Provide the [X, Y] coordinate of the cell's center where the given text is located.  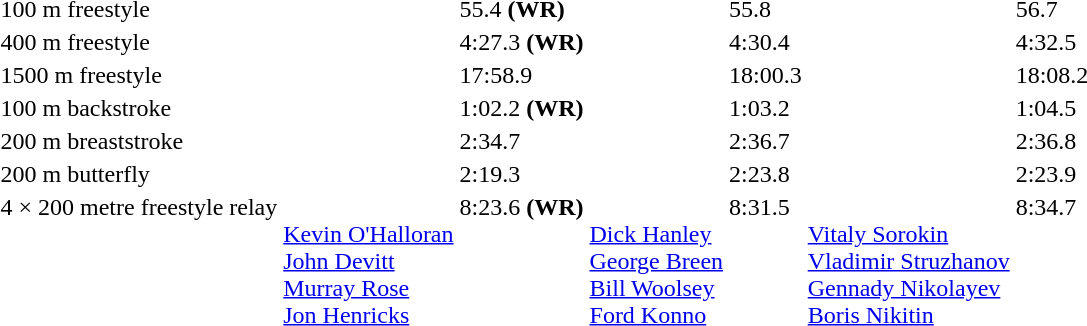
17:58.9 [522, 75]
4:30.4 [766, 42]
2:19.3 [522, 174]
4:27.3 (WR) [522, 42]
18:00.3 [766, 75]
1:03.2 [766, 108]
2:36.7 [766, 141]
1:02.2 (WR) [522, 108]
2:23.8 [766, 174]
2:34.7 [522, 141]
